Locate the cell with the specified text and output its (X, Y) center coordinate. 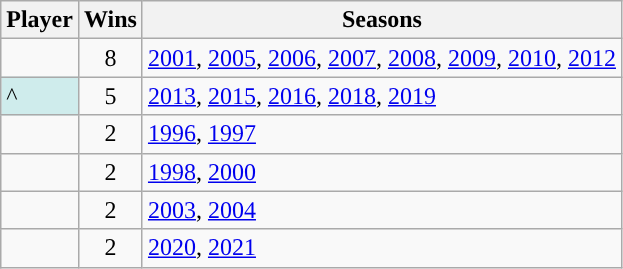
5 (110, 96)
1998, 2000 (382, 172)
2020, 2021 (382, 248)
Seasons (382, 20)
8 (110, 58)
2013, 2015, 2016, 2018, 2019 (382, 96)
Wins (110, 20)
2001, 2005, 2006, 2007, 2008, 2009, 2010, 2012 (382, 58)
^ (40, 96)
Player (40, 20)
2003, 2004 (382, 210)
1996, 1997 (382, 134)
